Find where the given text appears and provide that cell's center as (x, y) coordinate. 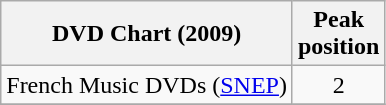
DVD Chart (2009) (147, 34)
French Music DVDs (SNEP) (147, 85)
Peakposition (338, 34)
2 (338, 85)
